Detect which cell encompasses the target text, then output its (X, Y) center coordinate. 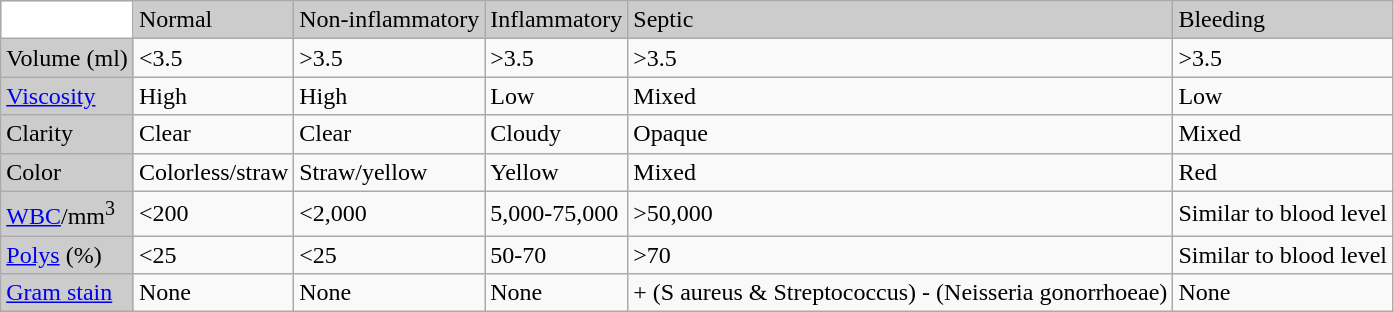
Color (68, 172)
Bleeding (1283, 20)
50-70 (556, 255)
Clarity (68, 134)
>50,000 (900, 214)
Yellow (556, 172)
Viscosity (68, 96)
Volume (ml) (68, 58)
<200 (213, 214)
<2,000 (390, 214)
Red (1283, 172)
Cloudy (556, 134)
Non-inflammatory (390, 20)
Colorless/straw (213, 172)
<3.5 (213, 58)
Polys (%) (68, 255)
Straw/yellow (390, 172)
>70 (900, 255)
+ (S aureus & Streptococcus) - (Neisseria gonorrhoeae) (900, 293)
WBC/mm3 (68, 214)
Septic (900, 20)
Opaque (900, 134)
Gram stain (68, 293)
Normal (213, 20)
5,000-75,000 (556, 214)
Inflammatory (556, 20)
